From the cell containing the given text, extract its center point as (x, y) coordinate. 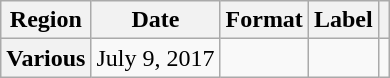
Date (156, 20)
Various (46, 58)
Format (264, 20)
July 9, 2017 (156, 58)
Label (343, 20)
Region (46, 20)
